Output the (x, y) coordinate of the center of the cell containing the given text.  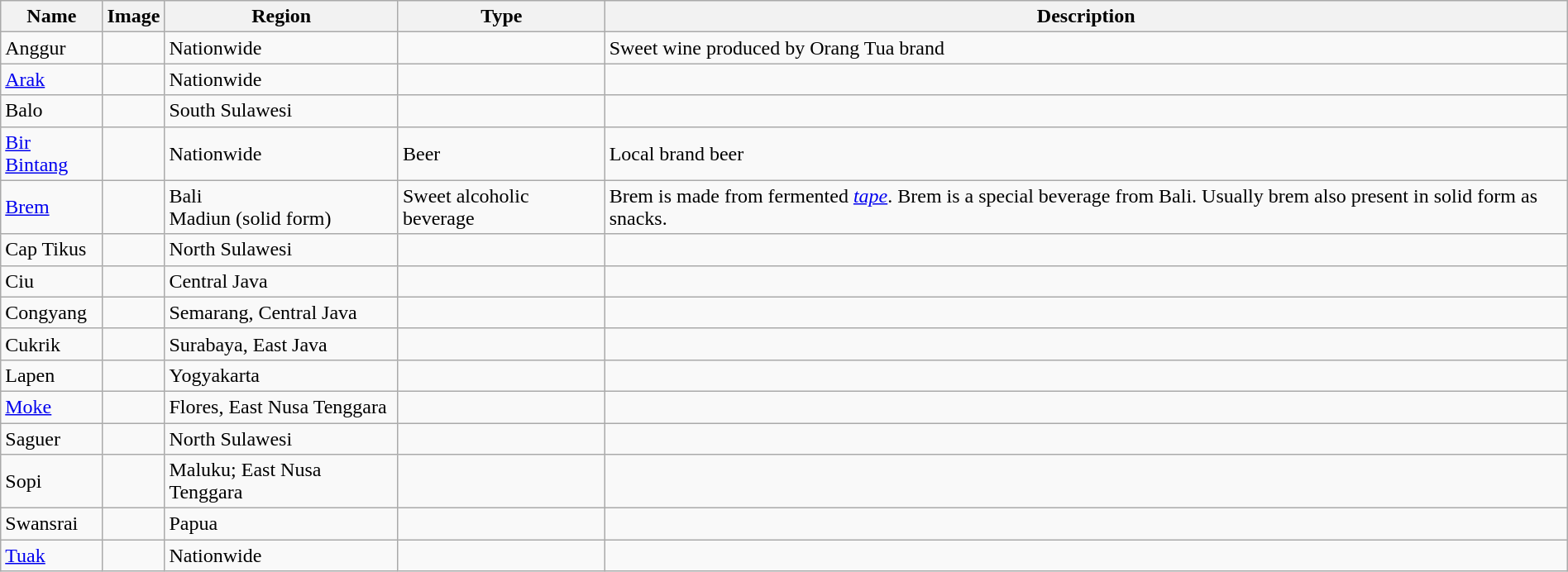
Name (51, 17)
Arak (51, 79)
Congyang (51, 312)
Tuak (51, 555)
Saguer (51, 439)
Papua (281, 524)
Brem is made from fermented tape. Brem is a special beverage from Bali. Usually brem also present in solid form as snacks. (1086, 207)
Yogyakarta (281, 375)
Central Java (281, 281)
Sweet wine produced by Orang Tua brand (1086, 48)
Moke (51, 407)
Maluku; East Nusa Tenggara (281, 481)
Local brand beer (1086, 154)
Cap Tikus (51, 250)
Lapen (51, 375)
Surabaya, East Java (281, 344)
Semarang, Central Java (281, 312)
BaliMadiun (solid form) (281, 207)
Swansrai (51, 524)
Region (281, 17)
Cukrik (51, 344)
Ciu (51, 281)
Sopi (51, 481)
Beer (501, 154)
Description (1086, 17)
Type (501, 17)
South Sulawesi (281, 111)
Balo (51, 111)
Brem (51, 207)
Image (134, 17)
Bir Bintang (51, 154)
Flores, East Nusa Tenggara (281, 407)
Anggur (51, 48)
Sweet alcoholic beverage (501, 207)
